Detect which cell encompasses the target text, then output its (x, y) center coordinate. 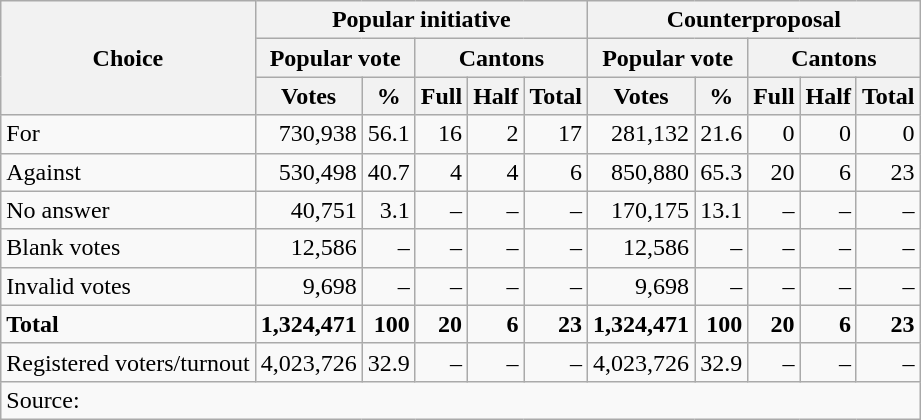
56.1 (388, 134)
40,751 (308, 210)
65.3 (722, 172)
730,938 (308, 134)
No answer (128, 210)
281,132 (642, 134)
13.1 (722, 210)
Blank votes (128, 248)
Invalid votes (128, 286)
Against (128, 172)
Popular initiative (421, 20)
850,880 (642, 172)
Choice (128, 58)
2 (496, 134)
Source: (460, 400)
17 (556, 134)
530,498 (308, 172)
3.1 (388, 210)
170,175 (642, 210)
For (128, 134)
Counterproposal (754, 20)
21.6 (722, 134)
16 (441, 134)
Registered voters/turnout (128, 362)
40.7 (388, 172)
